Identify which cell holds the provided text, then report its (x, y) central coordinate. 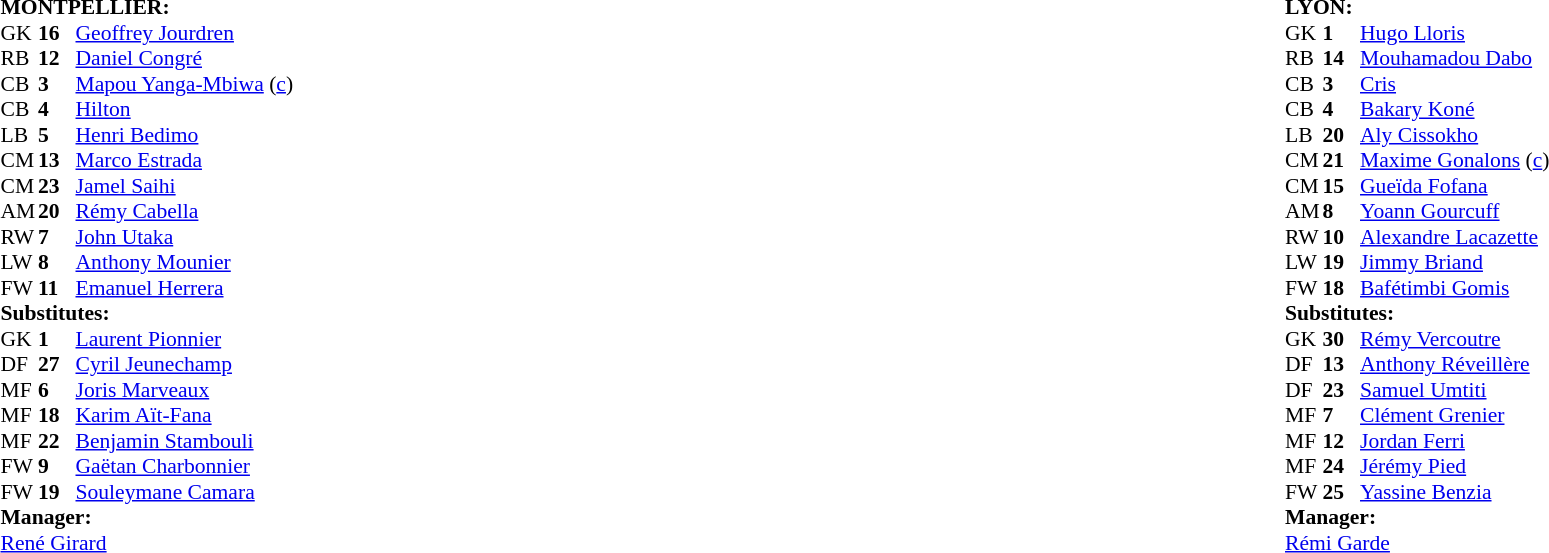
5 (57, 135)
Bafétimbi Gomis (1454, 288)
Gueïda Fofana (1454, 186)
Mouhamadou Dabo (1454, 59)
22 (57, 441)
Hugo Lloris (1454, 33)
Benjamin Stambouli (185, 441)
Yoann Gourcuff (1454, 211)
30 (1342, 339)
Joris Marveaux (185, 390)
11 (57, 288)
Yassine Benzia (1454, 492)
Gaëtan Charbonnier (185, 467)
Cris (1454, 84)
9 (57, 467)
Anthony Réveillère (1454, 365)
Bakary Koné (1454, 109)
Marco Estrada (185, 161)
14 (1342, 59)
John Utaka (185, 237)
Rémy Vercoutre (1454, 339)
Anthony Mounier (185, 263)
Jérémy Pied (1454, 467)
Aly Cissokho (1454, 135)
Jamel Saihi (185, 186)
Maxime Gonalons (c) (1454, 161)
Jimmy Briand (1454, 263)
27 (57, 365)
15 (1342, 186)
Samuel Umtiti (1454, 390)
Geoffrey Jourdren (185, 33)
Daniel Congré (185, 59)
24 (1342, 467)
10 (1342, 237)
Alexandre Lacazette (1454, 237)
21 (1342, 161)
Henri Bedimo (185, 135)
Laurent Pionnier (185, 339)
Clément Grenier (1454, 415)
Cyril Jeunechamp (185, 365)
6 (57, 390)
Karim Aït-Fana (185, 415)
25 (1342, 492)
Emanuel Herrera (185, 288)
16 (57, 33)
Mapou Yanga-Mbiwa (c) (185, 84)
Jordan Ferri (1454, 441)
Rémy Cabella (185, 211)
Hilton (185, 109)
Souleymane Camara (185, 492)
